Locate the cell with the specified text and output its [X, Y] center coordinate. 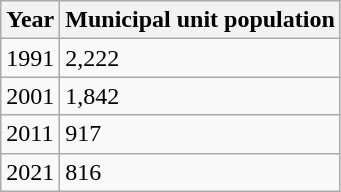
2001 [30, 96]
1991 [30, 58]
816 [200, 172]
2,222 [200, 58]
Municipal unit population [200, 20]
917 [200, 134]
Year [30, 20]
2011 [30, 134]
2021 [30, 172]
1,842 [200, 96]
